Search for the cell housing the specified text and yield its (X, Y) center coordinate. 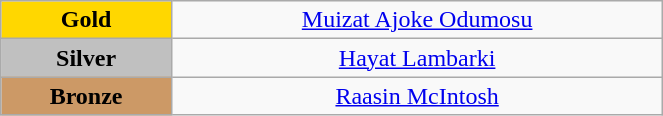
Silver (86, 58)
Muizat Ajoke Odumosu (416, 20)
Raasin McIntosh (416, 96)
Bronze (86, 96)
Hayat Lambarki (416, 58)
Gold (86, 20)
